Extract the (x, y) coordinate from the center of the cell holding the provided text.  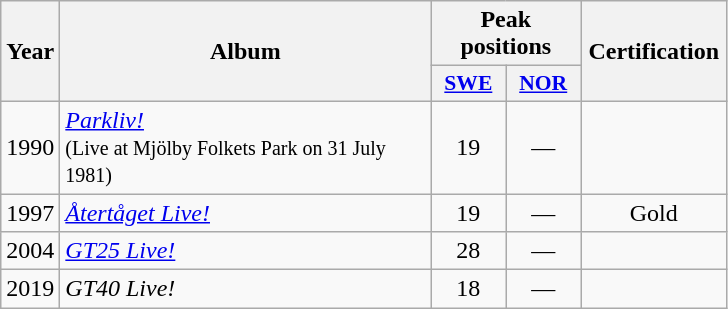
Återtåget Live! (246, 213)
SWE (468, 84)
1990 (30, 147)
1997 (30, 213)
Peak positions (506, 34)
2004 (30, 251)
28 (468, 251)
GT40 Live! (246, 289)
18 (468, 289)
Year (30, 52)
NOR (544, 84)
GT25 Live! (246, 251)
2019 (30, 289)
Parkliv!(Live at Mjölby Folkets Park on 31 July 1981) (246, 147)
Certification (654, 52)
Gold (654, 213)
Album (246, 52)
